Determine the (x, y) coordinate at the center of the cell enclosing the given text.  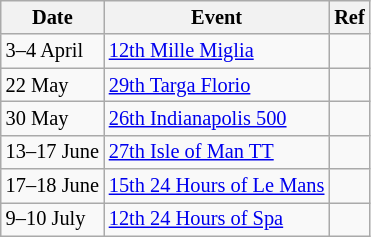
22 May (52, 85)
27th Isle of Man TT (216, 152)
13–17 June (52, 152)
Event (216, 17)
12th Mille Miglia (216, 51)
29th Targa Florio (216, 85)
9–10 July (52, 219)
15th 24 Hours of Le Mans (216, 186)
Date (52, 17)
3–4 April (52, 51)
17–18 June (52, 186)
26th Indianapolis 500 (216, 118)
12th 24 Hours of Spa (216, 219)
30 May (52, 118)
Ref (349, 17)
